From the cell containing the given text, extract its center point as (X, Y) coordinate. 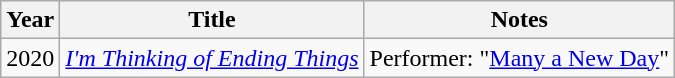
Performer: "Many a New Day" (520, 58)
Title (212, 20)
2020 (30, 58)
Year (30, 20)
Notes (520, 20)
I'm Thinking of Ending Things (212, 58)
